Determine the (x, y) coordinate at the center of the cell enclosing the given text.  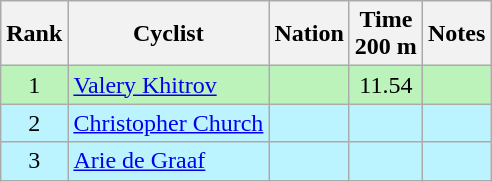
Christopher Church (168, 123)
Valery Khitrov (168, 85)
1 (34, 85)
Arie de Graaf (168, 161)
Time200 m (386, 34)
Nation (309, 34)
Rank (34, 34)
2 (34, 123)
Notes (456, 34)
3 (34, 161)
Cyclist (168, 34)
11.54 (386, 85)
